Identify which cell holds the provided text, then report its [X, Y] central coordinate. 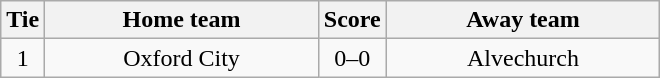
1 [23, 58]
Alvechurch [523, 58]
0–0 [352, 58]
Home team [182, 20]
Oxford City [182, 58]
Away team [523, 20]
Tie [23, 20]
Score [352, 20]
